For the text-containing cell, return its midpoint in [X, Y] coordinate format. 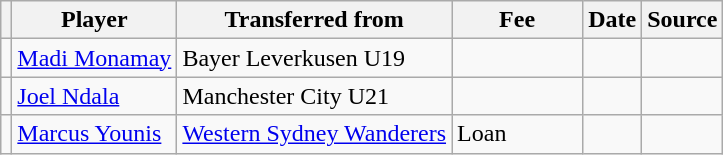
Western Sydney Wanderers [314, 134]
Manchester City U21 [314, 96]
Joel Ndala [94, 96]
Fee [518, 20]
Source [682, 20]
Date [612, 20]
Bayer Leverkusen U19 [314, 58]
Player [94, 20]
Transferred from [314, 20]
Madi Monamay [94, 58]
Loan [518, 134]
Marcus Younis [94, 134]
